Extract the [x, y] coordinate from the center of the cell holding the provided text.  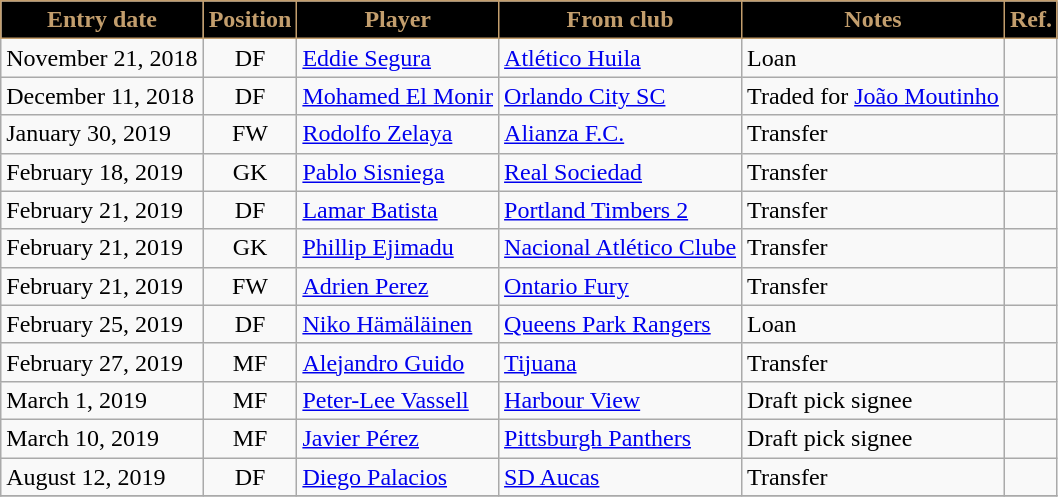
December 11, 2018 [102, 96]
Harbour View [620, 400]
Adrien Perez [398, 286]
Notes [874, 20]
Eddie Segura [398, 58]
Atlético Huila [620, 58]
Entry date [102, 20]
Mohamed El Monir [398, 96]
Phillip Ejimadu [398, 248]
March 1, 2019 [102, 400]
November 21, 2018 [102, 58]
February 25, 2019 [102, 324]
Queens Park Rangers [620, 324]
Rodolfo Zelaya [398, 134]
Pittsburgh Panthers [620, 438]
February 18, 2019 [102, 172]
Ontario Fury [620, 286]
SD Aucas [620, 477]
Portland Timbers 2 [620, 210]
Peter-Lee Vassell [398, 400]
Alianza F.C. [620, 134]
January 30, 2019 [102, 134]
February 27, 2019 [102, 362]
Pablo Sisniega [398, 172]
Diego Palacios [398, 477]
Alejandro Guido [398, 362]
From club [620, 20]
Tijuana [620, 362]
Javier Pérez [398, 438]
Traded for João Moutinho [874, 96]
Position [250, 20]
August 12, 2019 [102, 477]
Lamar Batista [398, 210]
Niko Hämäläinen [398, 324]
Real Sociedad [620, 172]
March 10, 2019 [102, 438]
Orlando City SC [620, 96]
Nacional Atlético Clube [620, 248]
Player [398, 20]
Ref. [1030, 20]
